Return (x, y) of the center of cell containing provided text 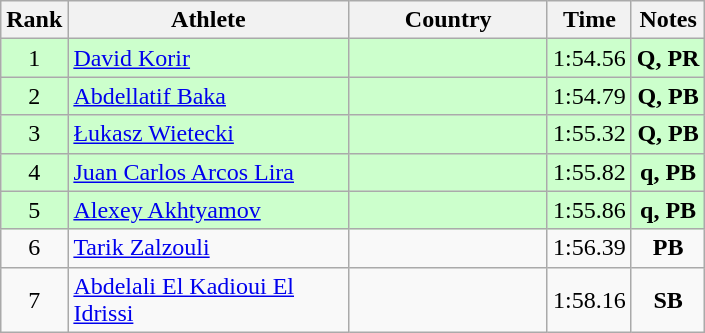
Country (448, 20)
1:55.82 (589, 172)
Athlete (208, 20)
1:54.79 (589, 96)
SB (668, 300)
Notes (668, 20)
Tarik Zalzouli (208, 248)
1:55.32 (589, 134)
1 (34, 58)
1:54.56 (589, 58)
4 (34, 172)
1:56.39 (589, 248)
Łukasz Wietecki (208, 134)
David Korir (208, 58)
Abdelali El Kadioui El Idrissi (208, 300)
6 (34, 248)
1:58.16 (589, 300)
3 (34, 134)
Juan Carlos Arcos Lira (208, 172)
Alexey Akhtyamov (208, 210)
Time (589, 20)
2 (34, 96)
Q, PR (668, 58)
7 (34, 300)
5 (34, 210)
PB (668, 248)
Abdellatif Baka (208, 96)
Rank (34, 20)
1:55.86 (589, 210)
